From the cell containing the given text, extract its center point as (x, y) coordinate. 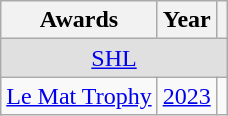
Le Mat Trophy (79, 96)
2023 (186, 96)
SHL (114, 58)
Year (186, 20)
Awards (79, 20)
